Scan for the cell matching the given text and deliver its (x, y) coordinate at center. 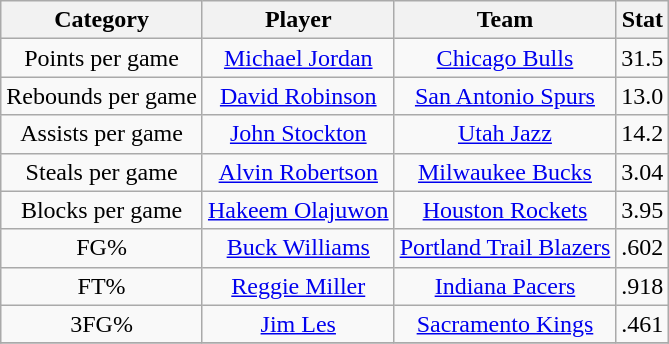
Indiana Pacers (505, 286)
Chicago Bulls (505, 58)
Blocks per game (102, 210)
FG% (102, 248)
Utah Jazz (505, 134)
Milwaukee Bucks (505, 172)
Stat (642, 20)
Assists per game (102, 134)
.461 (642, 324)
Houston Rockets (505, 210)
3.04 (642, 172)
.918 (642, 286)
Portland Trail Blazers (505, 248)
Category (102, 20)
Alvin Robertson (298, 172)
.602 (642, 248)
Steals per game (102, 172)
Rebounds per game (102, 96)
Jim Les (298, 324)
FT% (102, 286)
3.95 (642, 210)
David Robinson (298, 96)
San Antonio Spurs (505, 96)
Michael Jordan (298, 58)
14.2 (642, 134)
Points per game (102, 58)
John Stockton (298, 134)
Buck Williams (298, 248)
3FG% (102, 324)
Reggie Miller (298, 286)
Hakeem Olajuwon (298, 210)
13.0 (642, 96)
Player (298, 20)
31.5 (642, 58)
Sacramento Kings (505, 324)
Team (505, 20)
